Return the [X, Y] coordinate for the center point of the cell that contains the specified text.  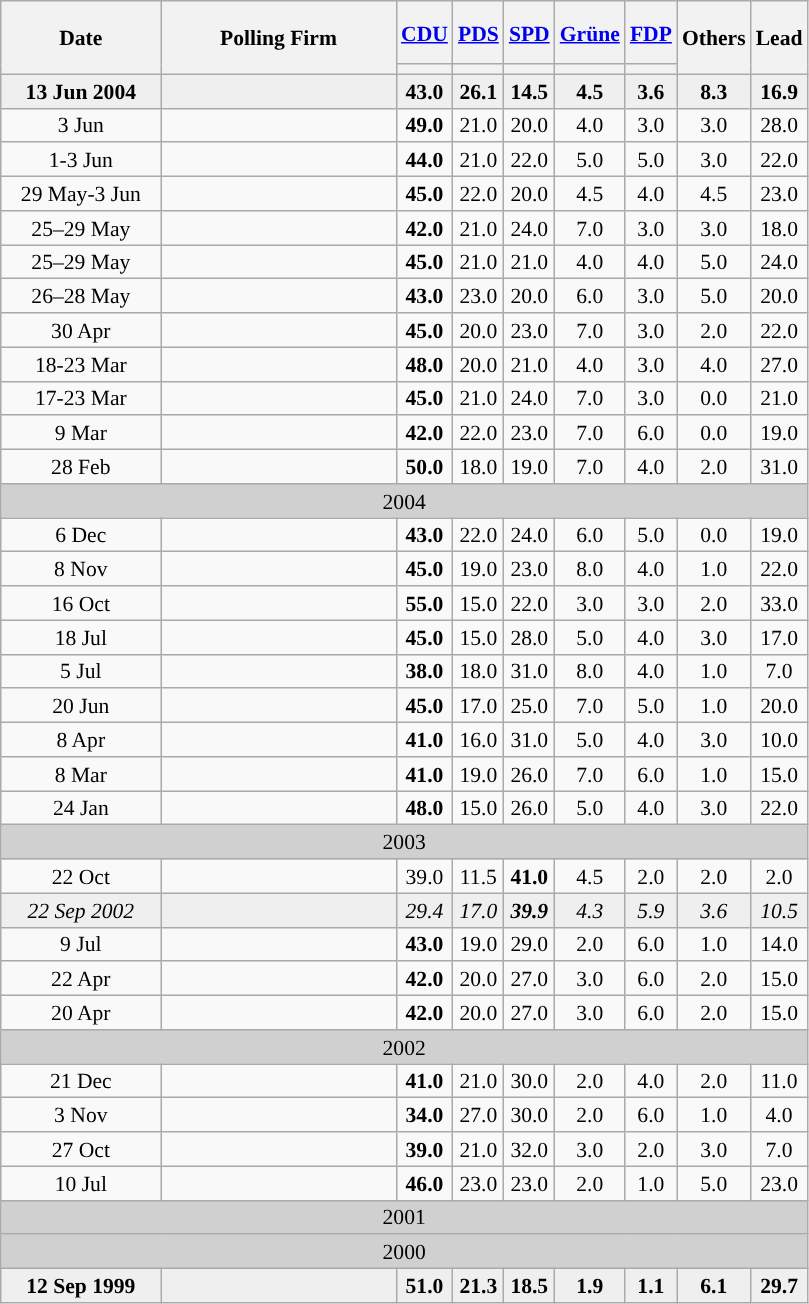
26.1 [478, 91]
FDP [651, 32]
1.9 [590, 1286]
28 Feb [81, 467]
5.9 [651, 910]
44.0 [424, 160]
18.5 [530, 1286]
2002 [404, 1047]
Polling Firm [278, 38]
22 Apr [81, 979]
11.0 [780, 1081]
2003 [404, 842]
14.5 [530, 91]
22 Sep 2002 [81, 910]
Lead [780, 38]
2001 [404, 1217]
20 Jun [81, 706]
29.0 [530, 944]
21 Dec [81, 1081]
1-3 Jun [81, 160]
18 Jul [81, 637]
38.0 [424, 671]
SPD [530, 32]
50.0 [424, 467]
10.5 [780, 910]
5 Jul [81, 671]
13 Jun 2004 [81, 91]
Grüne [590, 32]
46.0 [424, 1183]
8 Apr [81, 740]
55.0 [424, 603]
10 Jul [81, 1183]
8 Nov [81, 569]
2004 [404, 501]
8.3 [714, 91]
29 May-3 Jun [81, 194]
CDU [424, 32]
32.0 [530, 1149]
9 Jul [81, 944]
29.7 [780, 1286]
6.1 [714, 1286]
30 Apr [81, 330]
2000 [404, 1252]
16.0 [478, 740]
21.3 [478, 1286]
49.0 [424, 125]
29.4 [424, 910]
10.0 [780, 740]
6 Dec [81, 535]
4.3 [590, 910]
17-23 Mar [81, 398]
3 Jun [81, 125]
39.9 [530, 910]
8 Mar [81, 774]
1.1 [651, 1286]
14.0 [780, 944]
26–28 May [81, 296]
16.9 [780, 91]
PDS [478, 32]
9 Mar [81, 433]
11.5 [478, 876]
18-23 Mar [81, 364]
Date [81, 38]
51.0 [424, 1286]
3 Nov [81, 1115]
20 Apr [81, 1013]
33.0 [780, 603]
22 Oct [81, 876]
24 Jan [81, 808]
12 Sep 1999 [81, 1286]
Others [714, 38]
25.0 [530, 706]
16 Oct [81, 603]
27 Oct [81, 1149]
34.0 [424, 1115]
